Return (x, y) of the center of cell containing provided text 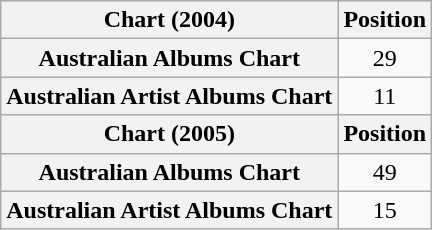
Chart (2004) (170, 20)
15 (385, 210)
29 (385, 58)
49 (385, 172)
11 (385, 96)
Chart (2005) (170, 134)
